Identify which cell holds the provided text, then report its [x, y] central coordinate. 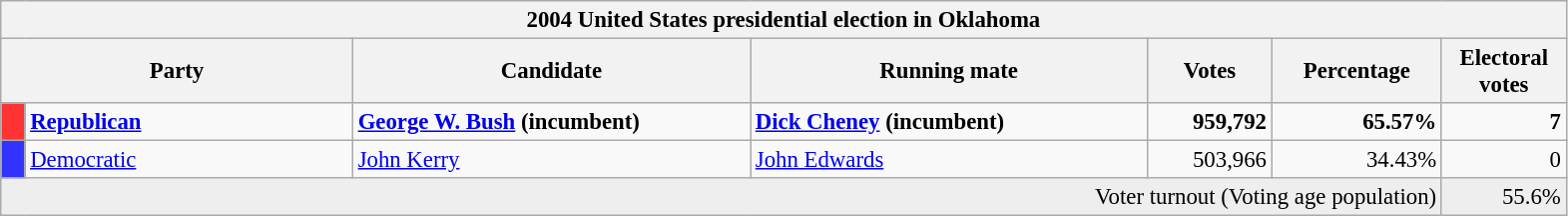
Percentage [1356, 72]
Electoral votes [1503, 72]
55.6% [1503, 197]
Candidate [551, 72]
503,966 [1210, 160]
Party [178, 72]
Dick Cheney (incumbent) [949, 122]
Running mate [949, 72]
2004 United States presidential election in Oklahoma [784, 20]
Votes [1210, 72]
34.43% [1356, 160]
65.57% [1356, 122]
Democratic [189, 160]
959,792 [1210, 122]
George W. Bush (incumbent) [551, 122]
Republican [189, 122]
0 [1503, 160]
John Kerry [551, 160]
7 [1503, 122]
Voter turnout (Voting age population) [722, 197]
John Edwards [949, 160]
